Locate the cell with the specified text and output its [x, y] center coordinate. 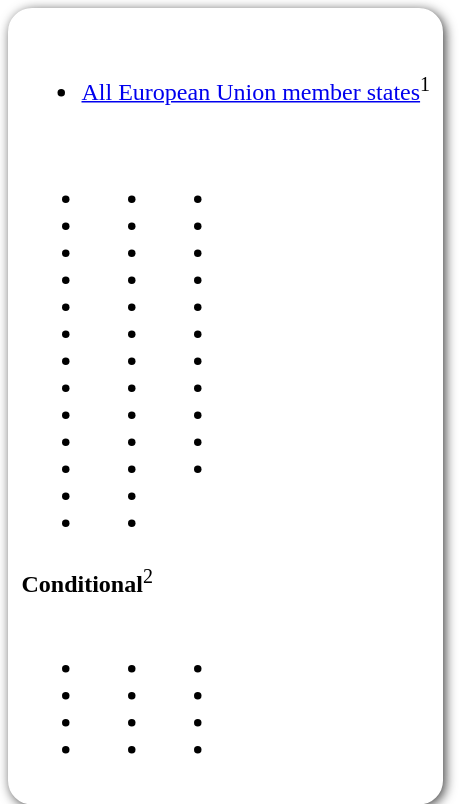
All European Union member states1 Conditional2 [226, 406]
